Scan for the cell matching the given text and deliver its [X, Y] coordinate at center. 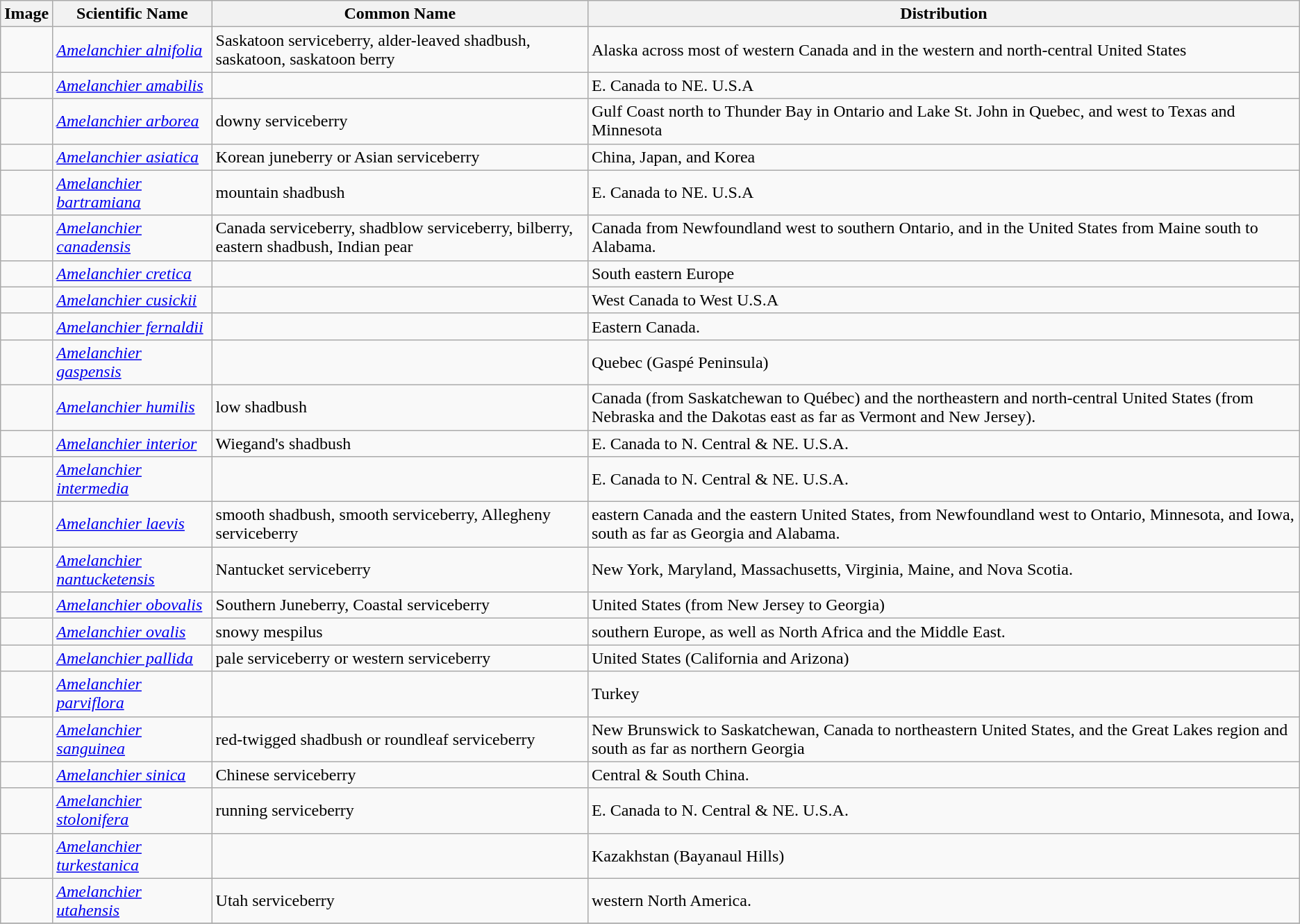
red-twigged shadbush or roundleaf serviceberry [400, 739]
Amelanchier utahensis [132, 901]
Amelanchier fernaldii [132, 326]
Image [26, 14]
Amelanchier stolonifera [132, 811]
Amelanchier arborea [132, 121]
snowy mespilus [400, 632]
Amelanchier obovalis [132, 605]
Alaska across most of western Canada and in the western and north-central United States [943, 50]
China, Japan, and Korea [943, 157]
Kazakhstan (Bayanaul Hills) [943, 855]
eastern Canada and the eastern United States, from Newfoundland west to Ontario, Minnesota, and Iowa, south as far as Georgia and Alabama. [943, 525]
Amelanchier sanguinea [132, 739]
Scientific Name [132, 14]
running serviceberry [400, 811]
Amelanchier cusickii [132, 300]
downy serviceberry [400, 121]
New Brunswick to Saskatchewan, Canada to northeastern United States, and the Great Lakes region and south as far as northern Georgia [943, 739]
United States (from New Jersey to Georgia) [943, 605]
South eastern Europe [943, 274]
Amelanchier parviflora [132, 694]
Amelanchier gaspensis [132, 362]
Amelanchier cretica [132, 274]
Amelanchier ovalis [132, 632]
Canada serviceberry, shadblow serviceberry, bilberry, eastern shadbush, Indian pear [400, 237]
southern Europe, as well as North Africa and the Middle East. [943, 632]
Saskatoon serviceberry, alder-leaved shadbush, saskatoon, saskatoon berry [400, 50]
Gulf Coast north to Thunder Bay in Ontario and Lake St. John in Quebec, and west to Texas and Minnesota [943, 121]
Amelanchier sinica [132, 775]
low shadbush [400, 407]
Amelanchier amabilis [132, 85]
Amelanchier laevis [132, 525]
Central & South China. [943, 775]
Wiegand's shadbush [400, 444]
Amelanchier nantucketensis [132, 569]
Canada from Newfoundland west to southern Ontario, and in the United States from Maine south to Alabama. [943, 237]
western North America. [943, 901]
mountain shadbush [400, 193]
Amelanchier humilis [132, 407]
Utah serviceberry [400, 901]
West Canada to West U.S.A [943, 300]
New York, Maryland, Massachusetts, Virginia, Maine, and Nova Scotia. [943, 569]
Amelanchier asiatica [132, 157]
Amelanchier interior [132, 444]
Amelanchier bartramiana [132, 193]
Turkey [943, 694]
pale serviceberry or western serviceberry [400, 658]
Common Name [400, 14]
Amelanchier canadensis [132, 237]
Amelanchier intermedia [132, 479]
Eastern Canada. [943, 326]
Distribution [943, 14]
smooth shadbush, smooth serviceberry, Allegheny serviceberry [400, 525]
United States (California and Arizona) [943, 658]
Nantucket serviceberry [400, 569]
Korean juneberry or Asian serviceberry [400, 157]
Southern Juneberry, Coastal serviceberry [400, 605]
Quebec (Gaspé Peninsula) [943, 362]
Amelanchier alnifolia [132, 50]
Amelanchier turkestanica [132, 855]
Amelanchier pallida [132, 658]
Chinese serviceberry [400, 775]
